Return the (x, y) coordinate for the center point of the cell that contains the specified text.  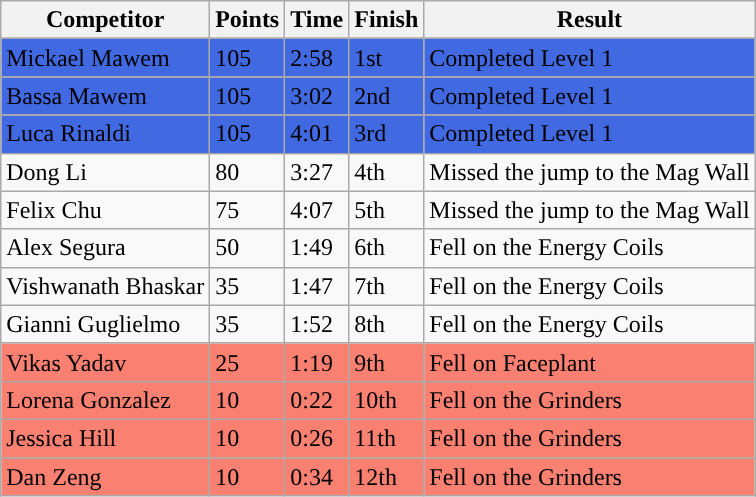
Luca Rinaldi (106, 134)
Dan Zeng (106, 477)
1:52 (317, 324)
Points (248, 20)
5th (386, 210)
12th (386, 477)
Fell on Faceplant (590, 362)
Competitor (106, 20)
2nd (386, 96)
3rd (386, 134)
Mickael Mawem (106, 58)
7th (386, 286)
0:22 (317, 400)
Result (590, 20)
3:02 (317, 96)
Dong Li (106, 172)
6th (386, 248)
80 (248, 172)
2:58 (317, 58)
75 (248, 210)
Vishwanath Bhaskar (106, 286)
0:34 (317, 477)
Bassa Mawem (106, 96)
Alex Segura (106, 248)
8th (386, 324)
50 (248, 248)
4:01 (317, 134)
Time (317, 20)
1:19 (317, 362)
Finish (386, 20)
0:26 (317, 438)
Felix Chu (106, 210)
11th (386, 438)
Jessica Hill (106, 438)
1:47 (317, 286)
25 (248, 362)
10th (386, 400)
4:07 (317, 210)
4th (386, 172)
Gianni Guglielmo (106, 324)
9th (386, 362)
1st (386, 58)
1:49 (317, 248)
3:27 (317, 172)
Vikas Yadav (106, 362)
Lorena Gonzalez (106, 400)
